Capture the cell that displays the provided text and extract its (X, Y) central coordinate. 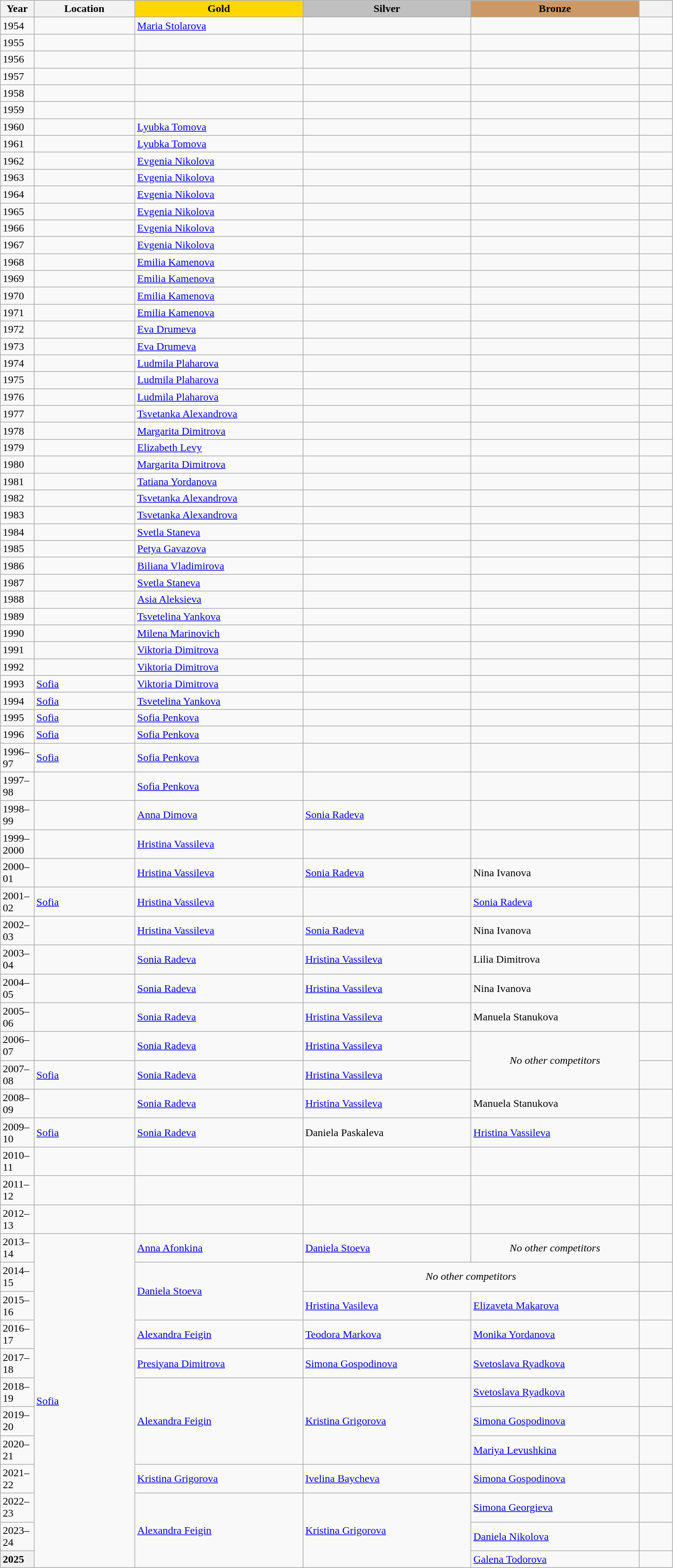
1970 (17, 296)
2002–03 (17, 930)
1986 (17, 566)
Petya Gavazova (219, 549)
1961 (17, 144)
1993 (17, 684)
1966 (17, 228)
1996 (17, 734)
Teodora Markova (387, 1335)
2001–02 (17, 902)
1974 (17, 363)
Maria Stolarova (219, 26)
1999–2000 (17, 844)
2023–24 (17, 1536)
Biliana Vladimirova (219, 566)
Simona Georgieva (555, 1508)
1981 (17, 481)
1963 (17, 177)
1973 (17, 346)
1997–98 (17, 787)
1990 (17, 633)
2017–18 (17, 1363)
2004–05 (17, 988)
Lilia Dimitrova (555, 960)
Anna Afonkina (219, 1248)
1988 (17, 600)
1976 (17, 397)
2016–17 (17, 1335)
1972 (17, 329)
Anna Dimova (219, 815)
1994 (17, 701)
1978 (17, 431)
Daniela Nikolova (555, 1536)
1956 (17, 59)
Daniela Paskaleva (387, 1133)
1980 (17, 464)
1954 (17, 26)
1979 (17, 447)
1969 (17, 279)
Mariya Levushkina (555, 1450)
1975 (17, 380)
1992 (17, 667)
2021–22 (17, 1478)
2008–09 (17, 1103)
Tatiana Yordanova (219, 481)
Location (84, 9)
Hristina Vasileva (387, 1305)
1989 (17, 616)
Year (17, 9)
2000–01 (17, 873)
1957 (17, 76)
2003–04 (17, 960)
1995 (17, 717)
1965 (17, 212)
1984 (17, 532)
Presiyana Dimitrova (219, 1363)
1967 (17, 245)
1959 (17, 110)
1977 (17, 414)
2009–10 (17, 1133)
2019–20 (17, 1421)
1962 (17, 161)
Ivelina Baycheva (387, 1478)
2020–21 (17, 1450)
Milena Marinovich (219, 633)
Silver (387, 9)
2005–06 (17, 1017)
1971 (17, 313)
2010–11 (17, 1161)
Asia Aleksieva (219, 600)
2025 (17, 1559)
2018–19 (17, 1392)
2006–07 (17, 1046)
1982 (17, 498)
1998–99 (17, 815)
Gold (219, 9)
Monika Yordanova (555, 1335)
1987 (17, 583)
1964 (17, 194)
2013–14 (17, 1248)
2011–12 (17, 1190)
1985 (17, 549)
Galena Todorova (555, 1559)
1968 (17, 262)
1991 (17, 650)
Bronze (555, 9)
1983 (17, 515)
2022–23 (17, 1508)
1960 (17, 127)
2007–08 (17, 1075)
Elizaveta Makarova (555, 1305)
2015–16 (17, 1305)
1955 (17, 43)
1958 (17, 93)
Elizabeth Levy (219, 447)
1996–97 (17, 757)
2012–13 (17, 1219)
2014–15 (17, 1277)
